Pinpoint the cell where the given text exists, returning its [x, y] midpoint coordinate. 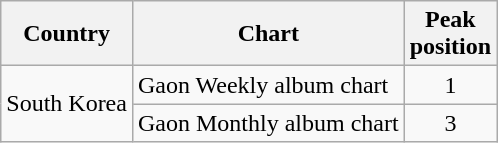
3 [450, 123]
Country [67, 34]
South Korea [67, 104]
Peakposition [450, 34]
Gaon Weekly album chart [268, 85]
Gaon Monthly album chart [268, 123]
Chart [268, 34]
1 [450, 85]
